Extract the [X, Y] coordinate from the center of the cell holding the provided text.  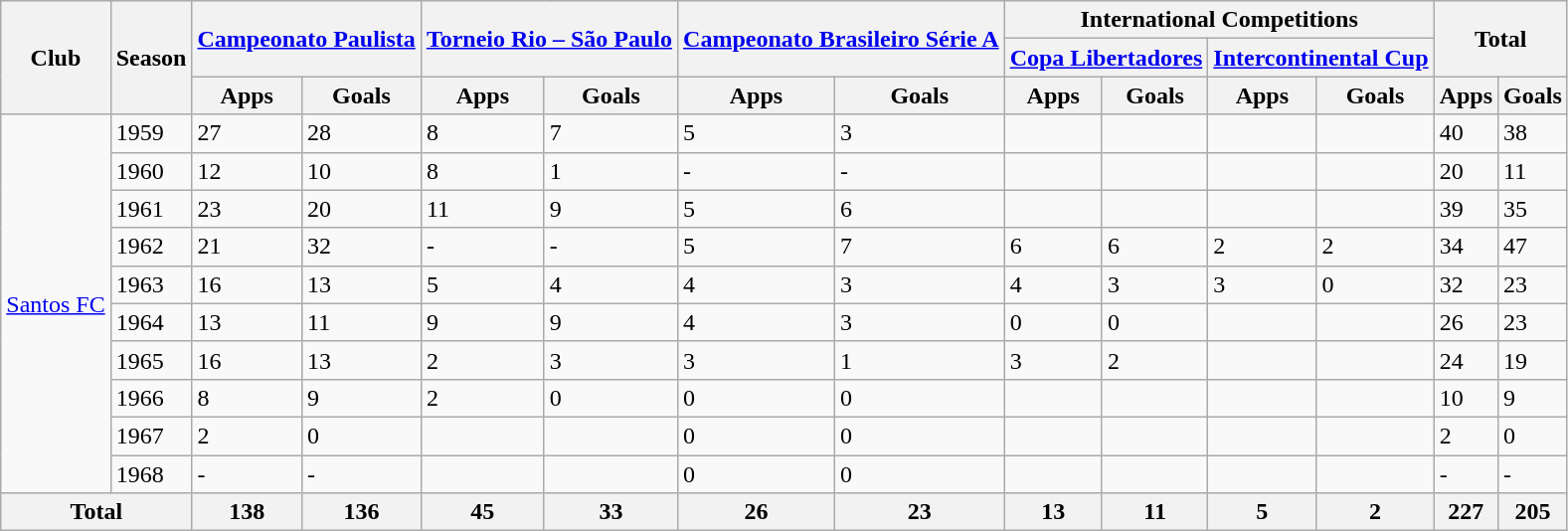
Copa Libertadores [1106, 58]
1966 [151, 398]
24 [1466, 360]
1962 [151, 247]
39 [1466, 209]
40 [1466, 133]
1961 [151, 209]
227 [1466, 512]
34 [1466, 247]
19 [1533, 360]
28 [362, 133]
Campeonato Paulista [306, 39]
1963 [151, 284]
Season [151, 58]
138 [247, 512]
47 [1533, 247]
1959 [151, 133]
Club [56, 58]
33 [610, 512]
1967 [151, 436]
205 [1533, 512]
1968 [151, 474]
12 [247, 171]
136 [362, 512]
Santos FC [56, 304]
38 [1533, 133]
1964 [151, 322]
Campeonato Brasileiro Série A [841, 39]
Torneio Rio – São Paulo [549, 39]
Intercontinental Cup [1320, 58]
1965 [151, 360]
1960 [151, 171]
21 [247, 247]
35 [1533, 209]
45 [482, 512]
27 [247, 133]
International Competitions [1219, 20]
